Detect which cell encompasses the target text, then output its (x, y) center coordinate. 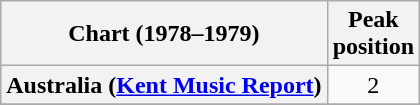
Australia (Kent Music Report) (164, 85)
2 (373, 85)
Peakposition (373, 34)
Chart (1978–1979) (164, 34)
